Return [x, y] of the center of cell containing provided text 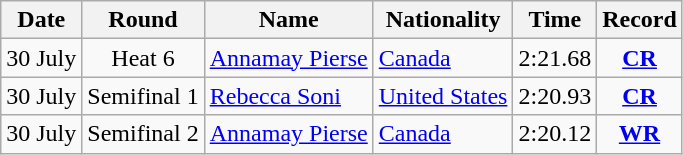
Name [288, 20]
Rebecca Soni [288, 96]
Record [640, 20]
Heat 6 [143, 58]
Date [42, 20]
Time [555, 20]
2:21.68 [555, 58]
United States [443, 96]
WR [640, 134]
Round [143, 20]
Semifinal 2 [143, 134]
2:20.12 [555, 134]
2:20.93 [555, 96]
Semifinal 1 [143, 96]
Nationality [443, 20]
